Locate the cell with the specified text and output its [x, y] center coordinate. 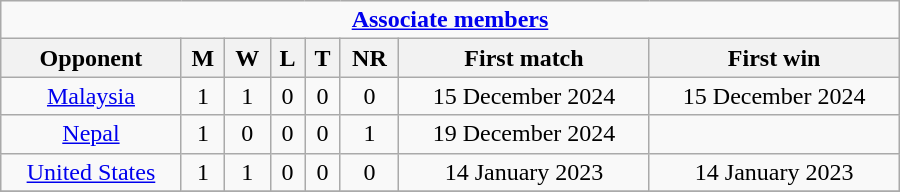
M [203, 58]
Associate members [450, 20]
Opponent [91, 58]
19 December 2024 [524, 134]
First match [524, 58]
T [322, 58]
NR [370, 58]
United States [91, 172]
W [248, 58]
Malaysia [91, 96]
Nepal [91, 134]
L [288, 58]
First win [774, 58]
